Provide the [X, Y] coordinate of the cell's center where the given text is located.  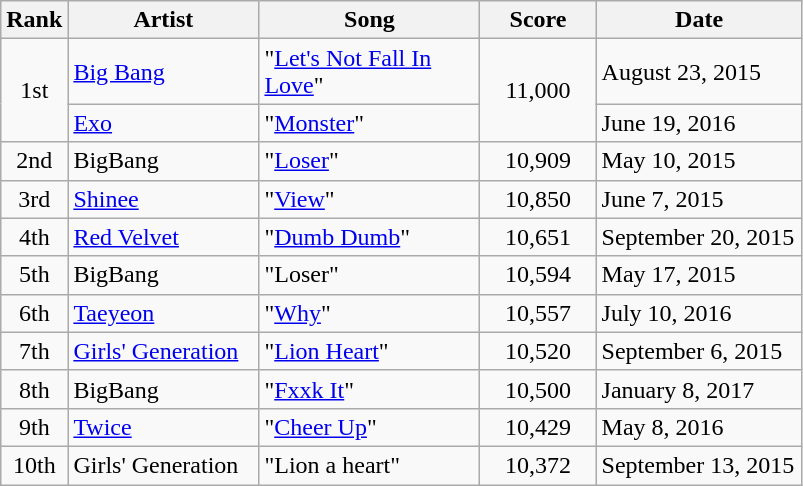
7th [34, 351]
Taeyeon [164, 313]
August 23, 2015 [699, 72]
6th [34, 313]
10,909 [538, 161]
Artist [164, 20]
January 8, 2017 [699, 389]
10,500 [538, 389]
"Dumb Dumb" [370, 237]
9th [34, 427]
3rd [34, 199]
"View" [370, 199]
8th [34, 389]
10,594 [538, 275]
"Monster" [370, 123]
10th [34, 465]
2nd [34, 161]
10,557 [538, 313]
"Lion Heart" [370, 351]
10,429 [538, 427]
10,520 [538, 351]
Song [370, 20]
5th [34, 275]
10,850 [538, 199]
"Why" [370, 313]
Red Velvet [164, 237]
June 7, 2015 [699, 199]
Exo [164, 123]
4th [34, 237]
July 10, 2016 [699, 313]
"Let's Not Fall In Love" [370, 72]
11,000 [538, 90]
May 17, 2015 [699, 275]
September 6, 2015 [699, 351]
May 8, 2016 [699, 427]
Rank [34, 20]
"Cheer Up" [370, 427]
"Fxxk It" [370, 389]
Twice [164, 427]
June 19, 2016 [699, 123]
May 10, 2015 [699, 161]
10,372 [538, 465]
Date [699, 20]
Score [538, 20]
Big Bang [164, 72]
September 20, 2015 [699, 237]
September 13, 2015 [699, 465]
10,651 [538, 237]
1st [34, 90]
"Lion a heart" [370, 465]
Shinee [164, 199]
